Identify which cell holds the provided text, then report its [X, Y] central coordinate. 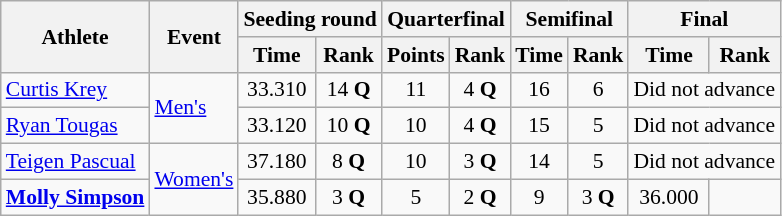
36.000 [668, 197]
Teigen Pascual [76, 162]
Final [704, 19]
Men's [194, 108]
14 Q [348, 90]
6 [598, 90]
Molly Simpson [76, 197]
33.310 [276, 90]
14 [539, 162]
16 [539, 90]
Quarterfinal [446, 19]
2 Q [480, 197]
33.120 [276, 126]
11 [416, 90]
Seeding round [310, 19]
Athlete [76, 36]
Semifinal [569, 19]
37.180 [276, 162]
8 Q [348, 162]
9 [539, 197]
15 [539, 126]
10 Q [348, 126]
Event [194, 36]
Points [416, 55]
Women's [194, 180]
Curtis Krey [76, 90]
35.880 [276, 197]
Ryan Tougas [76, 126]
